For the text-containing cell, return its midpoint in (X, Y) coordinate format. 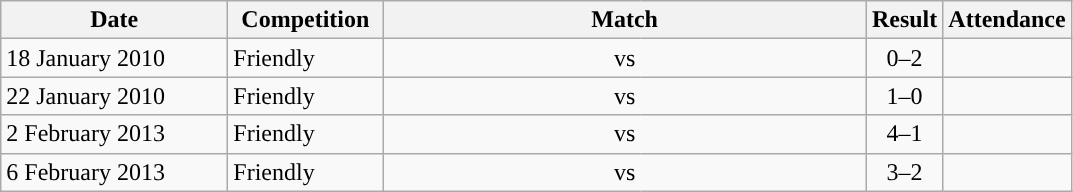
Match (625, 20)
22 January 2010 (114, 96)
3–2 (904, 172)
Date (114, 20)
4–1 (904, 134)
6 February 2013 (114, 172)
Result (904, 20)
1–0 (904, 96)
0–2 (904, 58)
2 February 2013 (114, 134)
Attendance (1007, 20)
Competition (306, 20)
18 January 2010 (114, 58)
